For the text-containing cell, return its midpoint in [x, y] coordinate format. 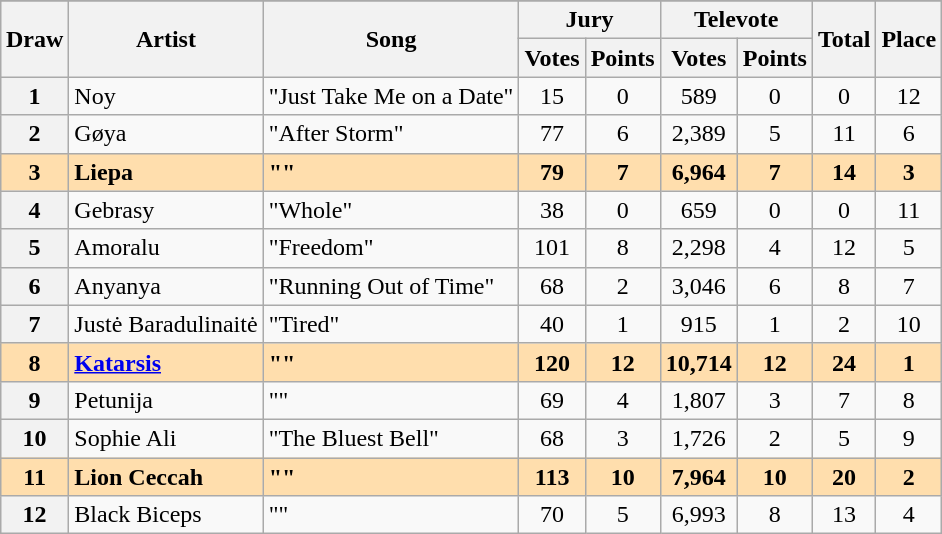
7,964 [698, 477]
15 [552, 96]
3,046 [698, 286]
2,298 [698, 248]
10,714 [698, 362]
77 [552, 134]
Anyanya [166, 286]
Justė Baradulinaitė [166, 324]
101 [552, 248]
Amoralu [166, 248]
Song [391, 39]
38 [552, 210]
Gebrasy [166, 210]
Lion Ceccah [166, 477]
"Whole" [391, 210]
Place [909, 39]
"Freedom" [391, 248]
659 [698, 210]
Artist [166, 39]
Petunija [166, 400]
"Running Out of Time" [391, 286]
2,389 [698, 134]
70 [552, 515]
1,807 [698, 400]
Gøya [166, 134]
Sophie Ali [166, 438]
Televote [736, 20]
"Tired" [391, 324]
120 [552, 362]
Jury [590, 20]
69 [552, 400]
113 [552, 477]
1,726 [698, 438]
Liepa [166, 172]
79 [552, 172]
6,993 [698, 515]
Total [844, 39]
13 [844, 515]
915 [698, 324]
"The Bluest Bell" [391, 438]
Noy [166, 96]
24 [844, 362]
"After Storm" [391, 134]
Black Biceps [166, 515]
Draw [34, 39]
Katarsis [166, 362]
20 [844, 477]
14 [844, 172]
589 [698, 96]
40 [552, 324]
"Just Take Me on a Date" [391, 96]
6,964 [698, 172]
